For the text-containing cell, return its midpoint in (X, Y) coordinate format. 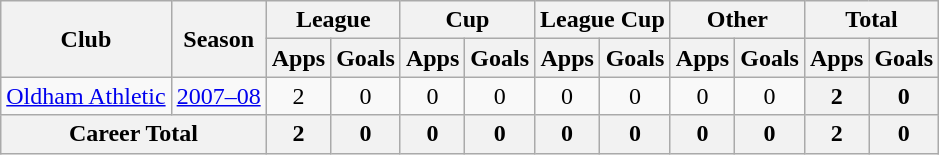
2007–08 (218, 96)
Career Total (134, 134)
Season (218, 39)
Total (871, 20)
League (333, 20)
Other (737, 20)
Oldham Athletic (86, 96)
Cup (467, 20)
League Cup (603, 20)
Club (86, 39)
